Locate the cell with the specified text and output its [x, y] center coordinate. 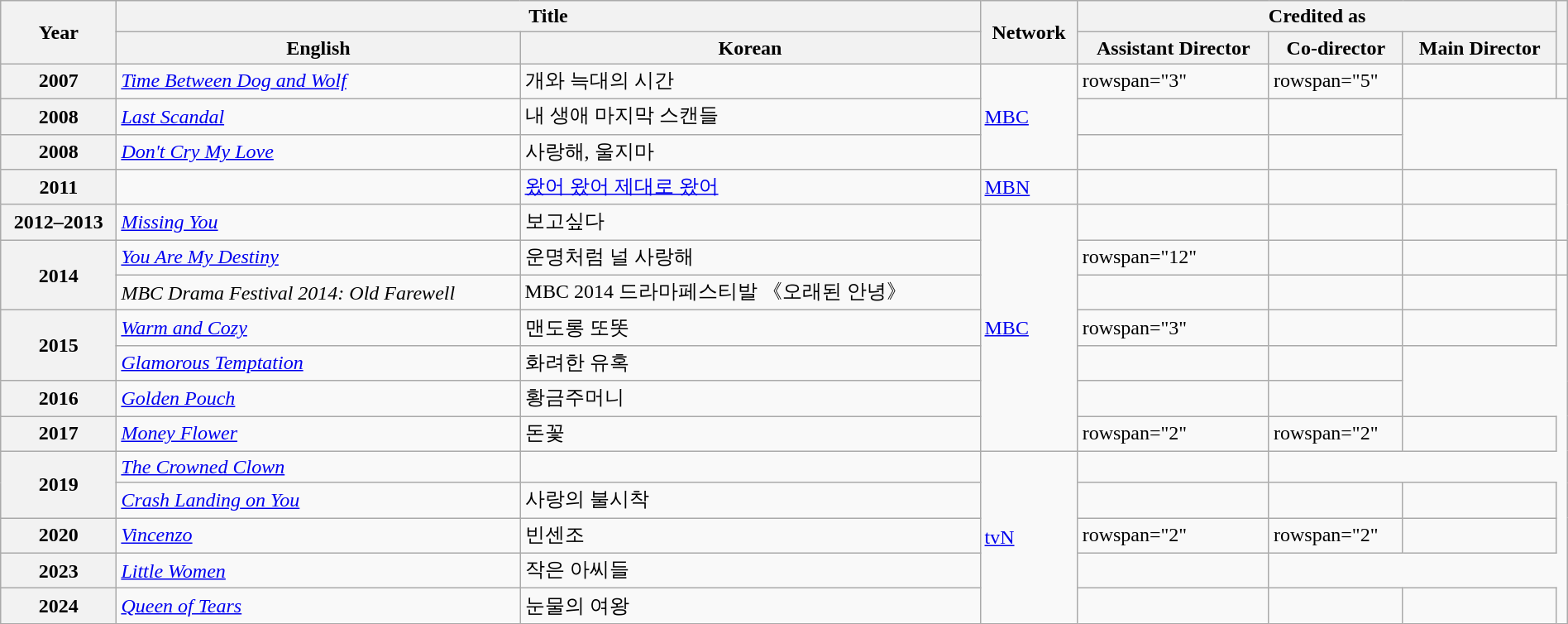
MBC 2014 드라마페스티발 《오래된 안녕》 [750, 293]
2015 [59, 346]
The Crowned Clown [318, 467]
사랑의 불시착 [750, 500]
황금주머니 [750, 399]
2020 [59, 536]
내 생애 마지막 스캔들 [750, 116]
돈꽃 [750, 434]
Warm and Cozy [318, 328]
Time Between Dog and Wolf [318, 81]
Network [1029, 32]
Missing You [318, 222]
왔어 왔어 제대로 왔어 [750, 187]
개와 늑대의 시간 [750, 81]
2019 [59, 485]
2007 [59, 81]
2016 [59, 399]
Assistant Director [1173, 48]
Main Director [1480, 48]
빈센조 [750, 536]
눈물의 여왕 [750, 606]
맨도롱 또똣 [750, 328]
Don't Cry My Love [318, 152]
Vincenzo [318, 536]
2012–2013 [59, 222]
화려한 유혹 [750, 362]
Queen of Tears [318, 606]
2014 [59, 275]
보고싶다 [750, 222]
Crash Landing on You [318, 500]
Year [59, 32]
Money Flower [318, 434]
MBN [1029, 187]
Little Women [318, 571]
2023 [59, 571]
rowspan="5" [1336, 81]
사랑해, 울지마 [750, 152]
운명처럼 널 사랑해 [750, 258]
You Are My Destiny [318, 258]
Last Scandal [318, 116]
2017 [59, 434]
2011 [59, 187]
Co-director [1336, 48]
Glamorous Temptation [318, 362]
2024 [59, 606]
English [318, 48]
tvN [1029, 537]
rowspan="12" [1173, 258]
Credited as [1317, 17]
Korean [750, 48]
작은 아씨들 [750, 571]
Golden Pouch [318, 399]
Title [548, 17]
MBC Drama Festival 2014: Old Farewell [318, 293]
